Identify which cell holds the provided text, then report its [X, Y] central coordinate. 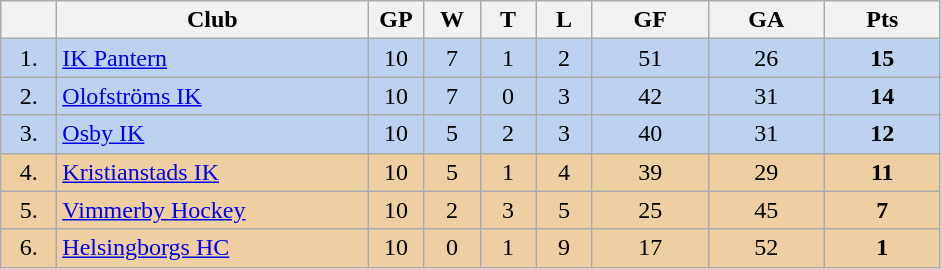
Pts [882, 20]
12 [882, 134]
39 [650, 172]
40 [650, 134]
Club [212, 20]
GP [396, 20]
11 [882, 172]
14 [882, 96]
6. [29, 248]
T [508, 20]
Vimmerby Hockey [212, 210]
51 [650, 58]
3. [29, 134]
W [452, 20]
52 [766, 248]
5. [29, 210]
GF [650, 20]
L [564, 20]
Kristianstads IK [212, 172]
Osby IK [212, 134]
GA [766, 20]
25 [650, 210]
4. [29, 172]
45 [766, 210]
4 [564, 172]
15 [882, 58]
42 [650, 96]
1. [29, 58]
9 [564, 248]
29 [766, 172]
2. [29, 96]
IK Pantern [212, 58]
17 [650, 248]
Olofströms IK [212, 96]
26 [766, 58]
Helsingborgs HC [212, 248]
